Return [x, y] of the center of cell containing provided text 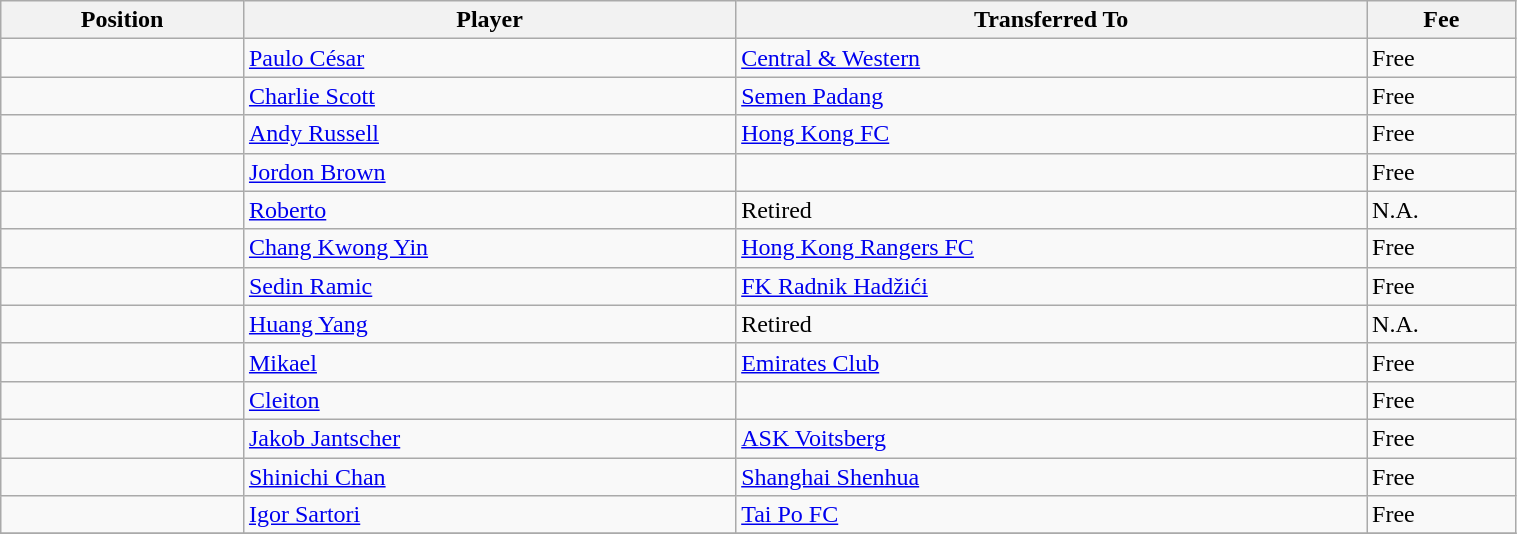
FK Radnik Hadžići [1052, 286]
Hong Kong Rangers FC [1052, 248]
Huang Yang [489, 324]
Fee [1442, 20]
Hong Kong FC [1052, 134]
Shinichi Chan [489, 477]
Emirates Club [1052, 362]
Andy Russell [489, 134]
Tai Po FC [1052, 515]
Mikael [489, 362]
Cleiton [489, 400]
Igor Sartori [489, 515]
Chang Kwong Yin [489, 248]
Sedin Ramic [489, 286]
Semen Padang [1052, 96]
Jordon Brown [489, 172]
Central & Western [1052, 58]
ASK Voitsberg [1052, 438]
Position [122, 20]
Player [489, 20]
Jakob Jantscher [489, 438]
Charlie Scott [489, 96]
Paulo César [489, 58]
Shanghai Shenhua [1052, 477]
Roberto [489, 210]
Transferred To [1052, 20]
